Locate the cell with the specified text and output its (X, Y) center coordinate. 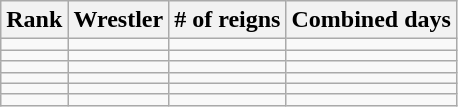
Wrestler (118, 20)
# of reigns (228, 20)
Combined days (371, 20)
Rank (34, 20)
